For the text-containing cell, return its midpoint in (x, y) coordinate format. 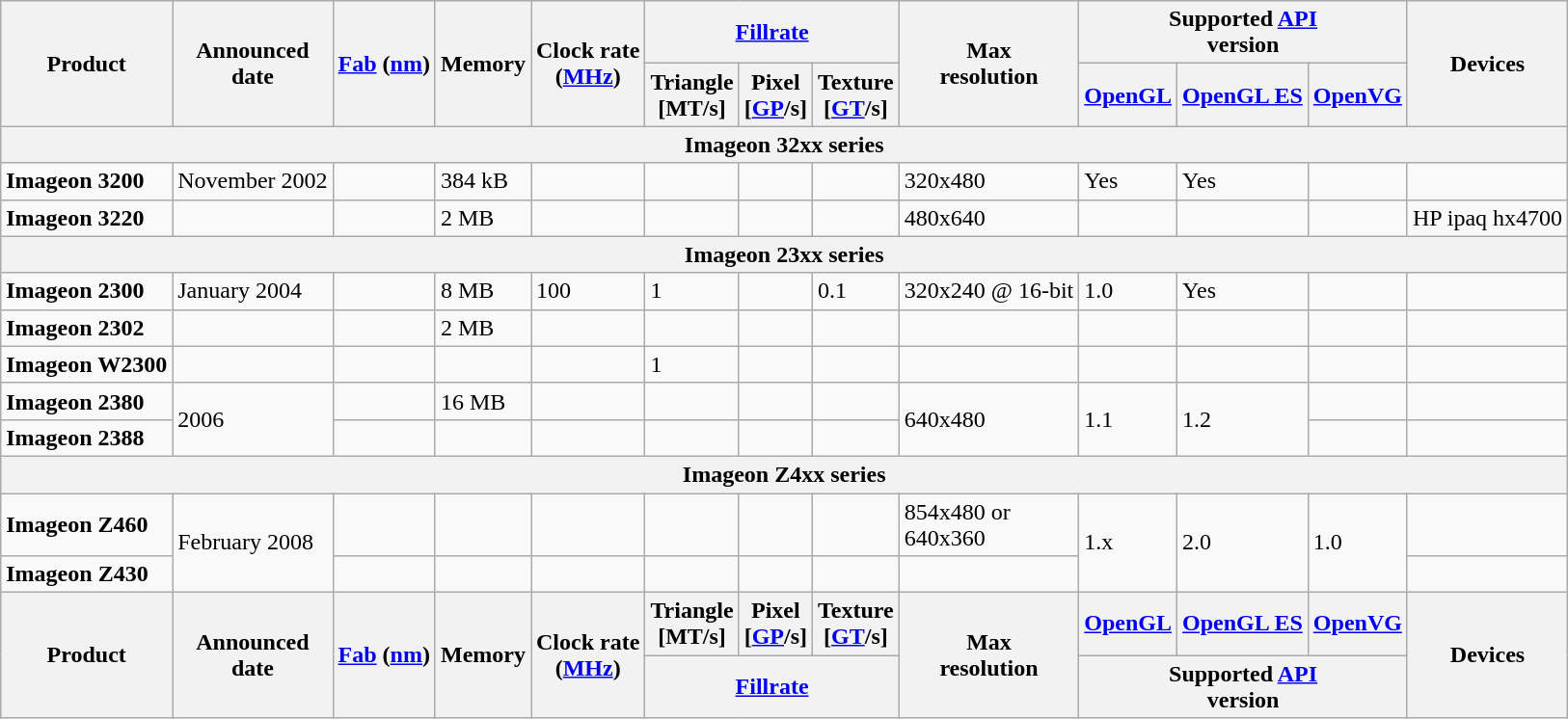
Imageon Z4xx series (785, 474)
320x240 @ 16-bit (988, 291)
Imageon Z460 (87, 524)
854x480 or640x360 (988, 524)
Imageon 23xx series (785, 254)
Imageon 3200 (87, 181)
480x640 (988, 218)
Imageon 3220 (87, 218)
Imageon 2380 (87, 401)
Imageon Z430 (87, 574)
16 MB (482, 401)
January 2004 (253, 291)
640x480 (988, 419)
Imageon W2300 (87, 364)
1.1 (1128, 419)
8 MB (482, 291)
2.0 (1243, 544)
Imageon 2300 (87, 291)
Imageon 2302 (87, 328)
100 (587, 291)
Imageon 32xx series (785, 145)
2006 (253, 419)
384 kB (482, 181)
1.2 (1243, 419)
November 2002 (253, 181)
Imageon 2388 (87, 438)
February 2008 (253, 544)
0.1 (856, 291)
HP ipaq hx4700 (1487, 218)
1.x (1128, 544)
320x480 (988, 181)
